Output the (X, Y) coordinate of the center of the cell containing the given text.  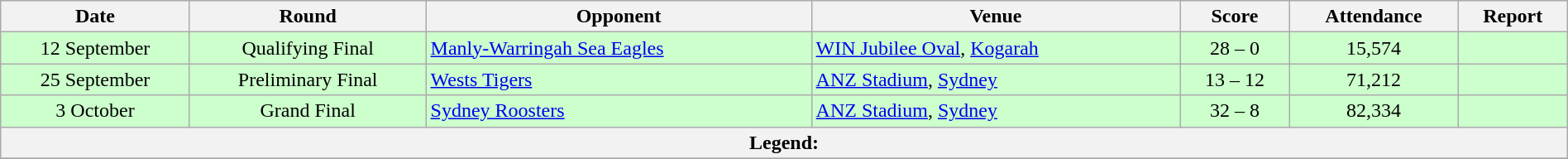
Manly-Warringah Sea Eagles (619, 48)
Score (1235, 17)
Attendance (1374, 17)
Wests Tigers (619, 79)
Legend: (784, 142)
25 September (96, 79)
Date (96, 17)
15,574 (1374, 48)
82,334 (1374, 111)
Grand Final (308, 111)
71,212 (1374, 79)
13 – 12 (1235, 79)
32 – 8 (1235, 111)
3 October (96, 111)
12 September (96, 48)
Venue (996, 17)
Round (308, 17)
Report (1513, 17)
Qualifying Final (308, 48)
28 – 0 (1235, 48)
Opponent (619, 17)
Preliminary Final (308, 79)
Sydney Roosters (619, 111)
WIN Jubilee Oval, Kogarah (996, 48)
